Pinpoint the cell where the given text exists, returning its [X, Y] midpoint coordinate. 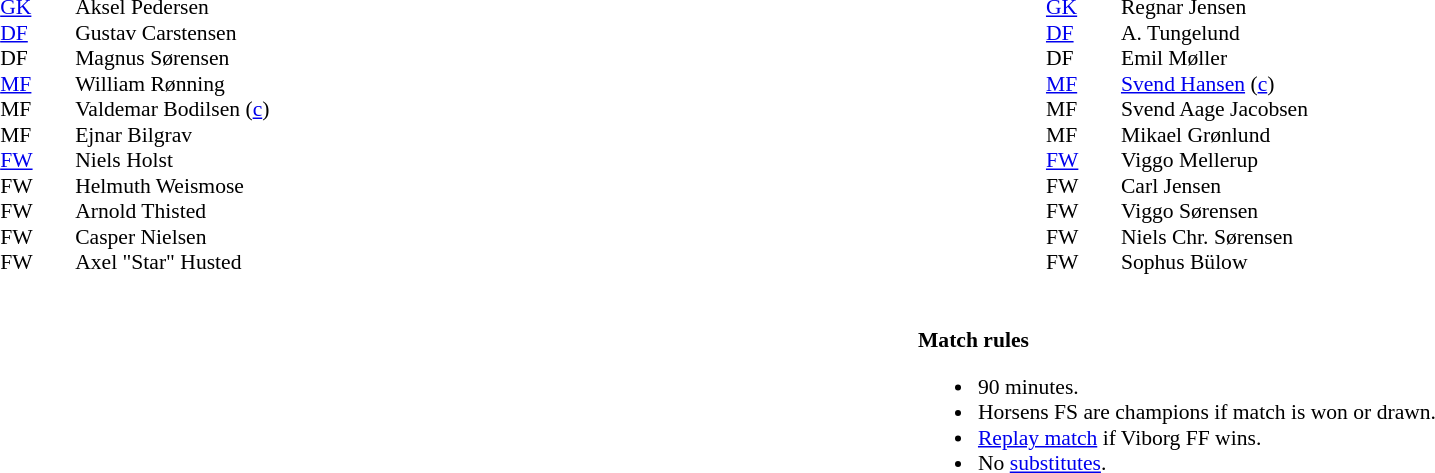
Magnus Sørensen [172, 59]
Helmuth Weismose [172, 186]
Casper Nielsen [172, 237]
Ejnar Bilgrav [172, 135]
A. Tungelund [1214, 33]
William Rønning [172, 84]
Emil Møller [1214, 59]
Arnold Thisted [172, 211]
Viggo Mellerup [1214, 161]
Axel "Star" Husted [172, 263]
Mikael Grønlund [1214, 135]
Valdemar Bodilsen (c) [172, 109]
Viggo Sørensen [1214, 211]
Gustav Carstensen [172, 33]
Niels Holst [172, 161]
Svend Hansen (c) [1214, 84]
Svend Aage Jacobsen [1214, 109]
Niels Chr. Sørensen [1214, 237]
Carl Jensen [1214, 186]
Sophus Bülow [1214, 263]
